Locate the cell with the specified text and output its [X, Y] center coordinate. 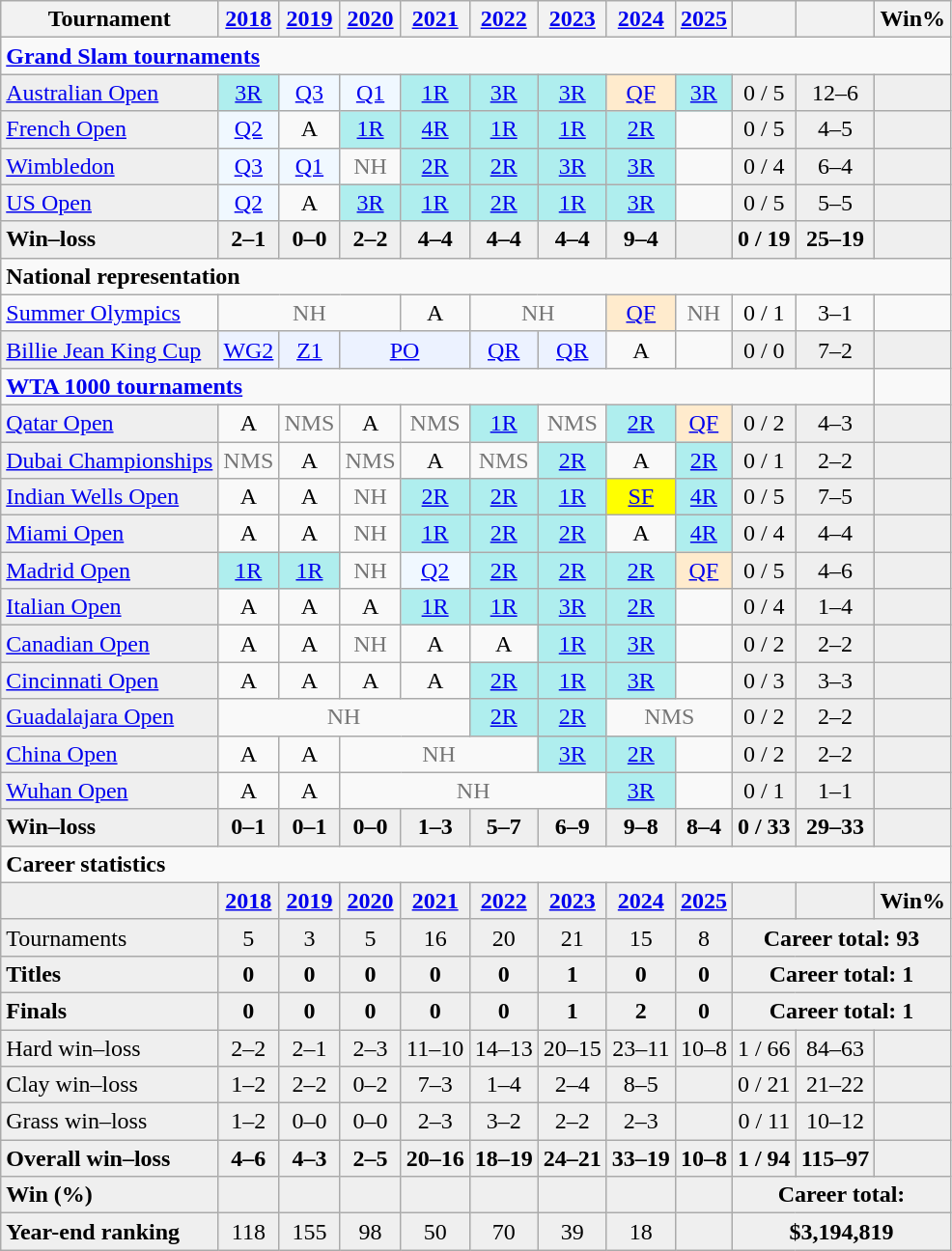
8–4 [703, 827]
0–2 [371, 1085]
Billie Jean King Cup [110, 349]
Titles [110, 974]
Wuhan Open [110, 791]
Career total: 93 [841, 937]
Wimbledon [110, 166]
12–6 [835, 93]
Z1 [309, 349]
2 [641, 1011]
1–3 [434, 827]
0 / 21 [764, 1085]
10–12 [835, 1122]
16 [434, 937]
Guadalajara Open [110, 717]
20 [504, 937]
Qatar Open [110, 423]
15 [641, 937]
24–21 [572, 1158]
70 [504, 1232]
2–5 [371, 1158]
11–10 [434, 1047]
Italian Open [110, 607]
Tournament [110, 19]
Grass win–loss [110, 1122]
18 [641, 1232]
7–2 [835, 349]
3 [309, 937]
WG2 [249, 349]
20–15 [572, 1047]
Hard win–loss [110, 1047]
9–8 [641, 827]
0 / 11 [764, 1122]
WTA 1000 tournaments [438, 386]
3–1 [835, 313]
3–2 [504, 1122]
3–3 [835, 681]
6–4 [835, 166]
National representation [476, 276]
PO [405, 349]
29–33 [835, 827]
French Open [110, 129]
7–5 [835, 497]
1 / 94 [764, 1158]
118 [249, 1232]
Finals [110, 1011]
Madrid Open [110, 570]
0 / 3 [764, 681]
Summer Olympics [110, 313]
4–5 [835, 129]
21–22 [835, 1085]
39 [572, 1232]
0 / 33 [764, 827]
115–97 [835, 1158]
23–11 [641, 1047]
155 [309, 1232]
1–1 [835, 791]
Dubai Championships [110, 460]
21 [572, 937]
5–5 [835, 203]
Year-end ranking [110, 1232]
14–13 [504, 1047]
Win (%) [110, 1195]
8–5 [641, 1085]
33–19 [641, 1158]
Canadian Open [110, 644]
9–4 [641, 239]
$3,194,819 [841, 1232]
Indian Wells Open [110, 497]
US Open [110, 203]
50 [434, 1232]
Career statistics [476, 864]
Career total: [841, 1195]
5–7 [504, 827]
7–3 [434, 1085]
SF [641, 497]
84–63 [835, 1047]
2–4 [572, 1085]
98 [371, 1232]
Overall win–loss [110, 1158]
8 [703, 937]
20–16 [434, 1158]
18–19 [504, 1158]
Cincinnati Open [110, 681]
Clay win–loss [110, 1085]
6–9 [572, 827]
Grand Slam tournaments [476, 56]
1 / 66 [764, 1047]
0 / 19 [764, 239]
Australian Open [110, 93]
0 / 0 [764, 349]
Tournaments [110, 937]
China Open [110, 754]
25–19 [835, 239]
Miami Open [110, 534]
